From the cell containing the given text, extract its center point as (x, y) coordinate. 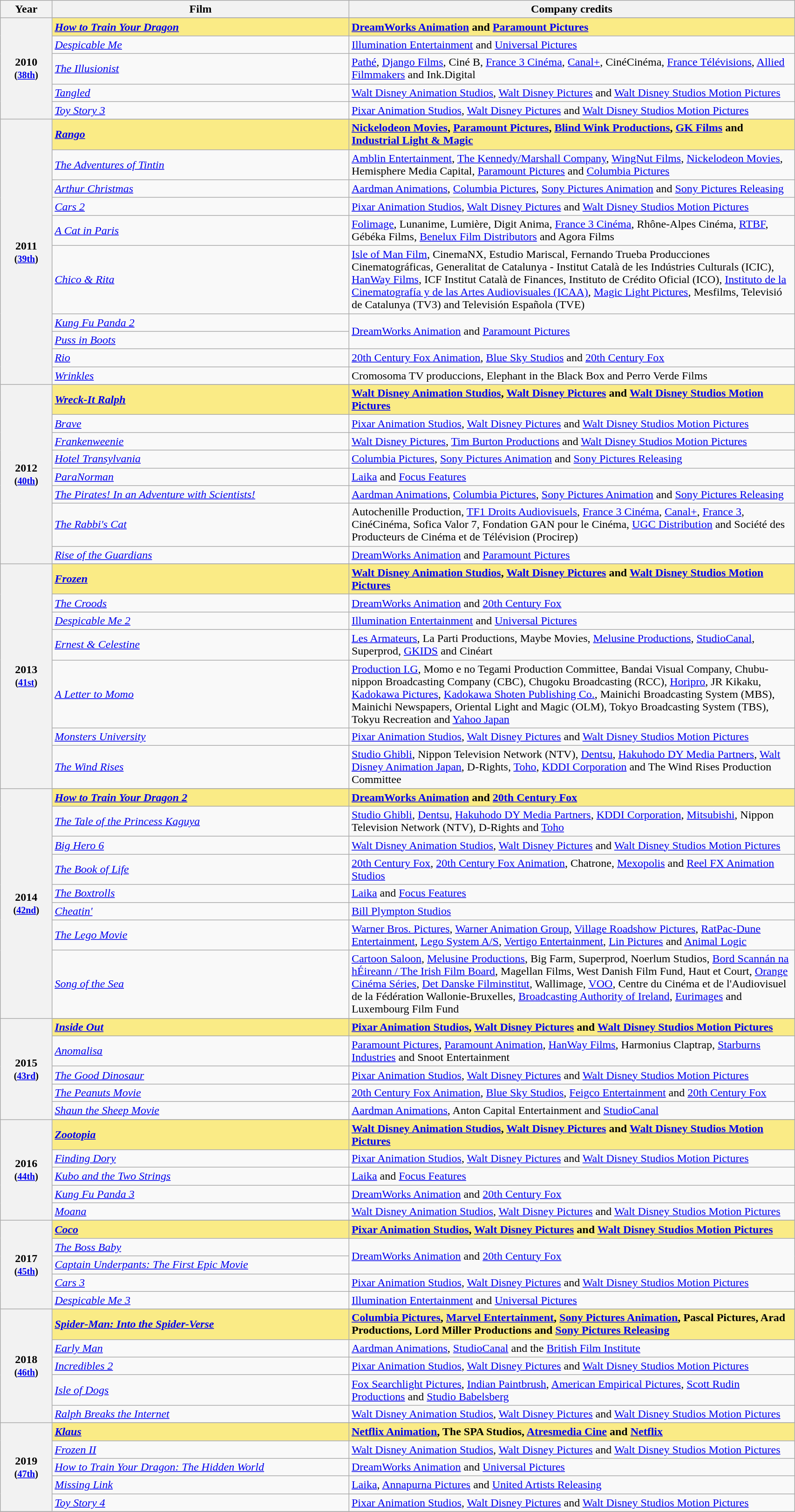
Finding Dory (201, 1159)
Bill Plympton Studios (571, 911)
2011 (39th) (26, 252)
Aardman Animations, StudioCanal and the British Film Institute (571, 1348)
20th Century Fox Animation, Blue Sky Studios and 20th Century Fox (571, 358)
Rio (201, 358)
Film (201, 9)
The Croods (201, 603)
The Peanuts Movie (201, 1093)
Despicable Me 2 (201, 621)
Aardman Animations, Anton Capital Entertainment and StudioCanal (571, 1110)
Inside Out (201, 1027)
The Wind Rises (201, 767)
2010 (38th) (26, 69)
Despicable Me (201, 45)
The Lego Movie (201, 935)
Laika, Annapurna Pictures and United Artists Releasing (571, 1485)
Netflix Animation, The SPA Studios, Atresmedia Cine and Netflix (571, 1431)
Toy Story 3 (201, 110)
Coco (201, 1229)
Zootopia (201, 1134)
Isle of Dogs (201, 1390)
Klaus (201, 1431)
How to Train Your Dragon: The Hidden World (201, 1467)
Rango (201, 134)
20th Century Fox, 20th Century Fox Animation, Chatrone, Mexopolis and Reel FX Animation Studios (571, 870)
The Rabbi's Cat (201, 525)
Fox Searchlight Pictures, Indian Paintbrush, American Empirical Pictures, Scott Rudin Productions and Studio Babelsberg (571, 1390)
The Pirates! In an Adventure with Scientists! (201, 494)
Company credits (571, 9)
Arthur Christmas (201, 189)
Pathé, Django Films, Ciné B, France 3 Cinéma, Canal+, CinéCinéma, France Télévisions, Allied Filmmakers and Ink.Digital (571, 69)
Kubo and the Two Strings (201, 1176)
Paramount Pictures, Paramount Animation, HanWay Films, Harmonius Claptrap, Starburns Industries and Snoot Entertainment (571, 1051)
Kung Fu Panda 3 (201, 1194)
Anomalisa (201, 1051)
Rise of the Guardians (201, 555)
Cheatin' (201, 911)
How to Train Your Dragon (201, 27)
Moana (201, 1212)
Cars 2 (201, 206)
Toy Story 4 (201, 1503)
The Good Dinosaur (201, 1075)
Shaun the Sheep Movie (201, 1110)
Incredibles 2 (201, 1366)
ParaNorman (201, 477)
2015 (43rd) (26, 1069)
The Book of Life (201, 870)
Ernest & Celestine (201, 644)
Wreck-It Ralph (201, 399)
A Letter to Momo (201, 694)
Big Hero 6 (201, 845)
2019 (47th) (26, 1467)
Frozen II (201, 1449)
Hotel Transylvania (201, 459)
DreamWorks Animation and Universal Pictures (571, 1467)
Tangled (201, 93)
Les Armateurs, La Parti Productions, Maybe Movies, Melusine Productions, StudioCanal, Superprod, GKIDS and Cinéart (571, 644)
Wrinkles (201, 376)
The Illusionist (201, 69)
The Adventures of Tintin (201, 165)
Early Man (201, 1348)
Ralph Breaks the Internet (201, 1414)
Cars 3 (201, 1282)
2014 (42nd) (26, 904)
Frozen (201, 579)
Chico & Rita (201, 279)
Spider-Man: Into the Spider-Verse (201, 1324)
Song of the Sea (201, 984)
Cromosoma TV produccions, Elephant in the Black Box and Perro Verde Films (571, 376)
2016 (44th) (26, 1169)
Monsters University (201, 737)
Missing Link (201, 1485)
2012 (40th) (26, 474)
Puss in Boots (201, 340)
Folimage, Lunanime, Lumière, Digit Anima, France 3 Cinéma, Rhône-Alpes Cinéma, RTBF, Gébéka Films, Benelux Film Distributors and Agora Films (571, 230)
Studio Ghibli, Dentsu, Hakuhodo DY Media Partners, KDDI Corporation, Mitsubishi, Nippon Television Network (NTV), D-Rights and Toho (571, 821)
Captain Underpants: The First Epic Movie (201, 1265)
Kung Fu Panda 2 (201, 323)
2018 (46th) (26, 1366)
Columbia Pictures, Sony Pictures Animation and Sony Pictures Releasing (571, 459)
Year (26, 9)
How to Train Your Dragon 2 (201, 797)
The Tale of the Princess Kaguya (201, 821)
2013 (41st) (26, 676)
20th Century Fox Animation, Blue Sky Studios, Feigco Entertainment and 20th Century Fox (571, 1093)
The Boss Baby (201, 1247)
Despicable Me 3 (201, 1300)
2017 (45th) (26, 1265)
Nickelodeon Movies, Paramount Pictures, Blind Wink Productions, GK Films and Industrial Light & Magic (571, 134)
The Boxtrolls (201, 893)
Walt Disney Pictures, Tim Burton Productions and Walt Disney Studios Motion Pictures (571, 441)
Brave (201, 424)
Frankenweenie (201, 441)
A Cat in Paris (201, 230)
